Search for the cell housing the specified text and yield its [X, Y] center coordinate. 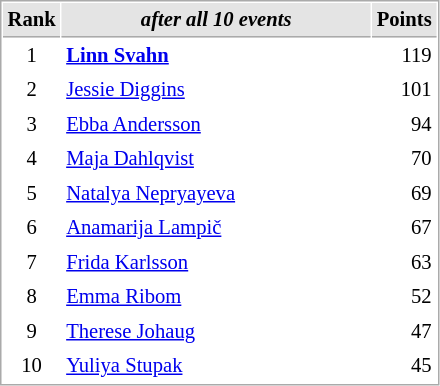
5 [32, 194]
after all 10 events [216, 20]
Frida Karlsson [216, 262]
45 [404, 366]
Linn Svahn [216, 56]
Yuliya Stupak [216, 366]
8 [32, 296]
Maja Dahlqvist [216, 158]
6 [32, 228]
Anamarija Lampič [216, 228]
70 [404, 158]
119 [404, 56]
Emma Ribom [216, 296]
3 [32, 124]
67 [404, 228]
69 [404, 194]
Rank [32, 20]
1 [32, 56]
9 [32, 332]
4 [32, 158]
Points [404, 20]
Ebba Andersson [216, 124]
63 [404, 262]
94 [404, 124]
Natalya Nepryayeva [216, 194]
7 [32, 262]
101 [404, 90]
Jessie Diggins [216, 90]
Therese Johaug [216, 332]
10 [32, 366]
2 [32, 90]
52 [404, 296]
47 [404, 332]
